Capture the cell that displays the provided text and extract its [X, Y] central coordinate. 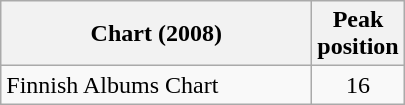
Finnish Albums Chart [156, 85]
Chart (2008) [156, 34]
16 [358, 85]
Peakposition [358, 34]
